Determine the [X, Y] coordinate at the center of the cell enclosing the given text.  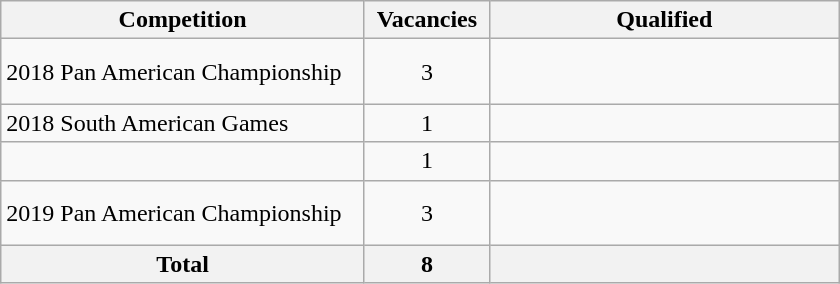
2018 South American Games [183, 123]
8 [426, 264]
2018 Pan American Championship [183, 72]
Qualified [664, 20]
Competition [183, 20]
2019 Pan American Championship [183, 212]
Vacancies [426, 20]
Total [183, 264]
